Find where the given text appears and provide that cell's center as [X, Y] coordinate. 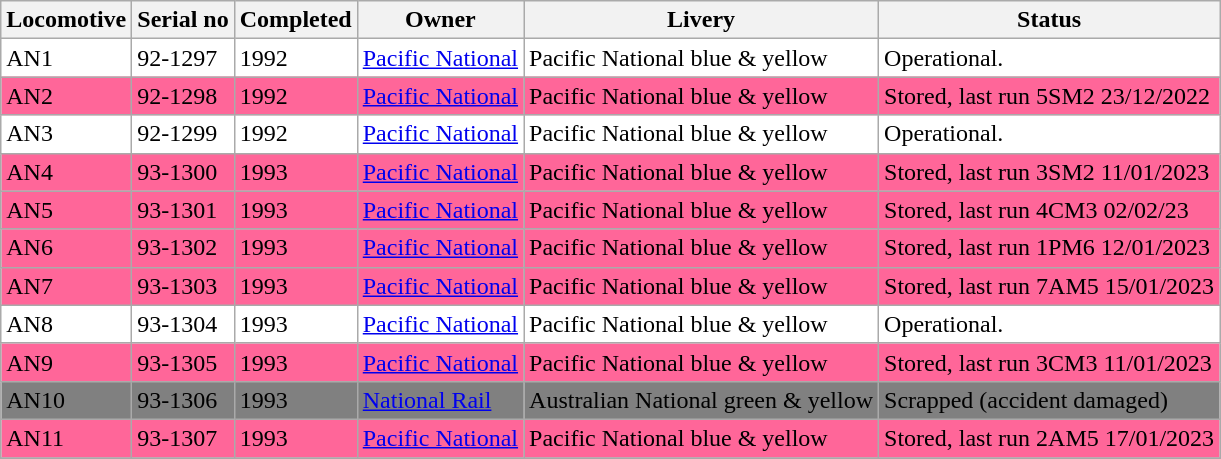
93-1300 [183, 172]
National Rail [440, 400]
92-1298 [183, 96]
Livery [702, 20]
AN11 [66, 438]
92-1297 [183, 58]
Stored, last run 1PM6 12/01/2023 [1050, 248]
AN5 [66, 210]
Status [1050, 20]
Stored, last run 2AM5 17/01/2023 [1050, 438]
Stored, last run 3CM3 11/01/2023 [1050, 362]
93-1307 [183, 438]
AN10 [66, 400]
93-1301 [183, 210]
AN8 [66, 324]
93-1303 [183, 286]
Stored, last run 3SM2 11/01/2023 [1050, 172]
92-1299 [183, 134]
AN1 [66, 58]
AN3 [66, 134]
AN7 [66, 286]
Owner [440, 20]
Scrapped (accident damaged) [1050, 400]
Completed [296, 20]
Locomotive [66, 20]
AN6 [66, 248]
AN9 [66, 362]
AN2 [66, 96]
93-1305 [183, 362]
Australian National green & yellow [702, 400]
Stored, last run 4CM3 02/02/23 [1050, 210]
Stored, last run 7AM5 15/01/2023 [1050, 286]
Serial no [183, 20]
Stored, last run 5SM2 23/12/2022 [1050, 96]
93-1304 [183, 324]
93-1302 [183, 248]
93-1306 [183, 400]
AN4 [66, 172]
